Identify which cell holds the provided text, then report its [X, Y] central coordinate. 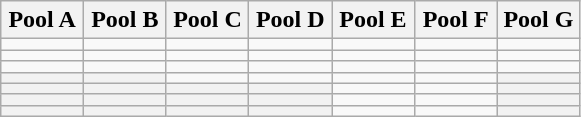
Pool D [290, 20]
Pool B [124, 20]
Pool F [456, 20]
Pool C [208, 20]
Pool G [538, 20]
Pool A [42, 20]
Pool E [374, 20]
